Identify which cell holds the provided text, then report its (X, Y) central coordinate. 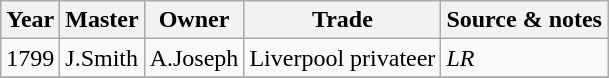
Liverpool privateer (342, 58)
LR (524, 58)
Source & notes (524, 20)
Year (30, 20)
Trade (342, 20)
1799 (30, 58)
J.Smith (102, 58)
Master (102, 20)
Owner (194, 20)
A.Joseph (194, 58)
